From the cell containing the given text, extract its center point as (x, y) coordinate. 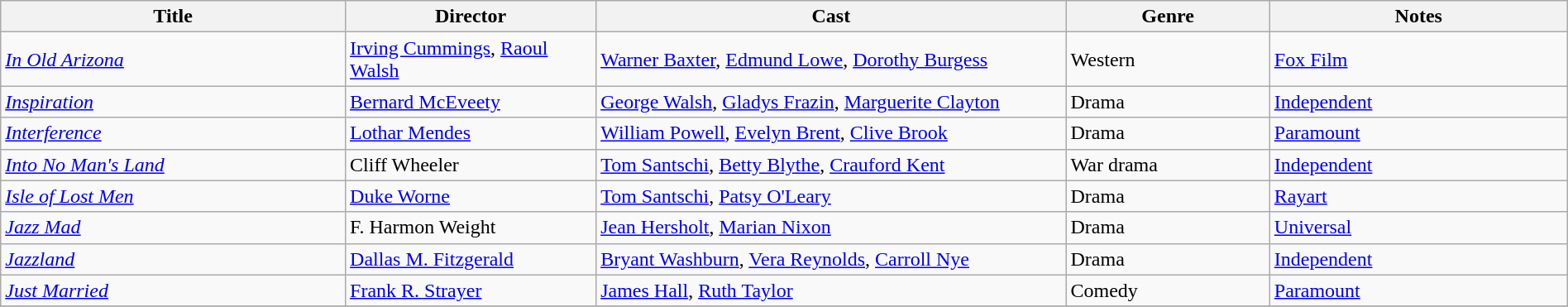
Bryant Washburn, Vera Reynolds, Carroll Nye (831, 259)
Bernard McEveety (471, 102)
Comedy (1168, 290)
Cast (831, 17)
Genre (1168, 17)
Interference (174, 133)
Jean Hersholt, Marian Nixon (831, 228)
Notes (1418, 17)
Just Married (174, 290)
William Powell, Evelyn Brent, Clive Brook (831, 133)
Lothar Mendes (471, 133)
Jazzland (174, 259)
Rayart (1418, 196)
Irving Cummings, Raoul Walsh (471, 60)
Frank R. Strayer (471, 290)
Tom Santschi, Betty Blythe, Crauford Kent (831, 165)
Inspiration (174, 102)
Universal (1418, 228)
Duke Worne (471, 196)
James Hall, Ruth Taylor (831, 290)
Director (471, 17)
Title (174, 17)
Into No Man's Land (174, 165)
Dallas M. Fitzgerald (471, 259)
War drama (1168, 165)
In Old Arizona (174, 60)
F. Harmon Weight (471, 228)
Jazz Mad (174, 228)
Fox Film (1418, 60)
Warner Baxter, Edmund Lowe, Dorothy Burgess (831, 60)
Tom Santschi, Patsy O'Leary (831, 196)
Cliff Wheeler (471, 165)
Isle of Lost Men (174, 196)
George Walsh, Gladys Frazin, Marguerite Clayton (831, 102)
Western (1168, 60)
